Extract the [x, y] coordinate from the center of the cell holding the provided text.  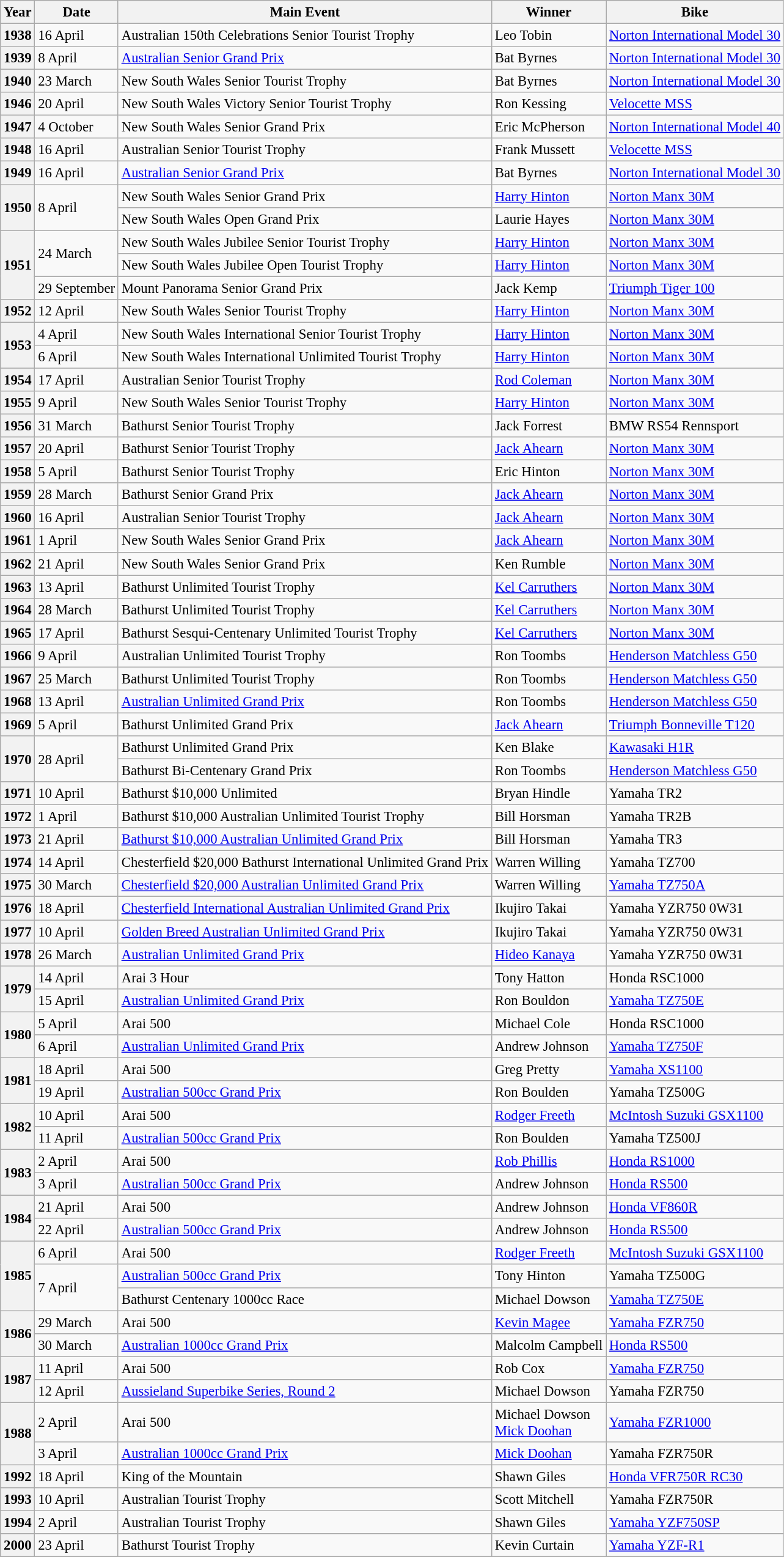
1994 [18, 1523]
1957 [18, 449]
Ron Bouldon [549, 1000]
Ron Kessing [549, 104]
1960 [18, 518]
15 April [76, 1000]
King of the Mountain [304, 1476]
Bathurst Senior Grand Prix [304, 495]
Jack Forrest [549, 426]
Rob Cox [549, 1368]
Triumph Bonneville T120 [695, 724]
Yamaha TR3 [695, 839]
BMW RS54 Rennsport [695, 426]
1961 [18, 541]
1970 [18, 759]
4 October [76, 127]
1976 [18, 908]
Bathurst $10,000 Australian Unlimited Grand Prix [304, 839]
1954 [18, 380]
Norton International Model 40 [695, 127]
1940 [18, 81]
Ken Blake [549, 748]
1975 [18, 886]
1953 [18, 345]
1971 [18, 793]
Winner [549, 12]
Yamaha TZ500J [695, 1138]
23 April [76, 1545]
2000 [18, 1545]
1959 [18, 495]
1967 [18, 679]
1982 [18, 1126]
Honda VF860R [695, 1207]
Jack Kemp [549, 288]
Bathurst Centenary 1000cc Race [304, 1299]
28 April [76, 759]
1952 [18, 311]
1993 [18, 1500]
Yamaha YZF750SP [695, 1523]
1973 [18, 839]
Ken Rumble [549, 564]
Rob Phillis [549, 1161]
1951 [18, 265]
Yamaha YZF-R1 [695, 1545]
1986 [18, 1334]
1949 [18, 173]
1938 [18, 35]
New South Wales Jubilee Open Tourist Trophy [304, 265]
1983 [18, 1172]
Michael Cole [549, 1023]
1939 [18, 58]
Kevin Magee [549, 1322]
1988 [18, 1434]
Kevin Curtain [549, 1545]
Yamaha TZ750F [695, 1047]
1950 [18, 208]
7 April [76, 1287]
Mount Panorama Senior Grand Prix [304, 288]
Arai 3 Hour [304, 977]
1964 [18, 609]
19 April [76, 1092]
New South Wales Victory Senior Tourist Trophy [304, 104]
1962 [18, 564]
Bryan Hindle [549, 793]
1947 [18, 127]
Australian Unlimited Tourist Trophy [304, 656]
Chesterfield $20,000 Bathurst International Unlimited Grand Prix [304, 863]
Greg Pretty [549, 1069]
Bathurst Tourist Trophy [304, 1545]
1958 [18, 472]
1978 [18, 954]
Tony Hatton [549, 977]
New South Wales Jubilee Senior Tourist Trophy [304, 242]
1969 [18, 724]
Frank Mussett [549, 150]
1946 [18, 104]
Bathurst $10,000 Australian Unlimited Tourist Trophy [304, 817]
Honda RS1000 [695, 1161]
Eric McPherson [549, 127]
Hideo Kanaya [549, 954]
Malcolm Campbell [549, 1345]
Bathurst $10,000 Unlimited [304, 793]
Scott Mitchell [549, 1500]
1979 [18, 989]
Bathurst Sesqui-Centenary Unlimited Tourist Trophy [304, 633]
Michael Dowson Mick Doohan [549, 1422]
1968 [18, 702]
25 March [76, 679]
Yamaha TR2 [695, 793]
4 April [76, 334]
1966 [18, 656]
26 March [76, 954]
Main Event [304, 12]
Yamaha FZR1000 [695, 1422]
1948 [18, 150]
31 March [76, 426]
Yamaha XS1100 [695, 1069]
29 March [76, 1322]
New South Wales International Unlimited Tourist Trophy [304, 357]
Triumph Tiger 100 [695, 288]
1977 [18, 932]
1985 [18, 1276]
1984 [18, 1219]
1955 [18, 403]
Australian 150th Celebrations Senior Tourist Trophy [304, 35]
Yamaha TZ750A [695, 886]
Chesterfield $20,000 Australian Unlimited Grand Prix [304, 886]
Laurie Hayes [549, 219]
Yamaha TZ700 [695, 863]
1965 [18, 633]
Chesterfield International Australian Unlimited Grand Prix [304, 908]
Honda VFR750R RC30 [695, 1476]
Mick Doohan [549, 1454]
Tony Hinton [549, 1276]
Bike [695, 12]
Eric Hinton [549, 472]
New South Wales International Senior Tourist Trophy [304, 334]
1987 [18, 1379]
Yamaha TR2B [695, 817]
1974 [18, 863]
1963 [18, 587]
Leo Tobin [549, 35]
24 March [76, 253]
Rod Coleman [549, 380]
Date [76, 12]
1972 [18, 817]
Golden Breed Australian Unlimited Grand Prix [304, 932]
1981 [18, 1081]
22 April [76, 1230]
Aussieland Superbike Series, Round 2 [304, 1391]
Bathurst Bi-Centenary Grand Prix [304, 771]
Year [18, 12]
1992 [18, 1476]
23 March [76, 81]
1980 [18, 1034]
New South Wales Open Grand Prix [304, 219]
Kawasaki H1R [695, 748]
1956 [18, 426]
29 September [76, 288]
